Find where the given text appears and provide that cell's center as [x, y] coordinate. 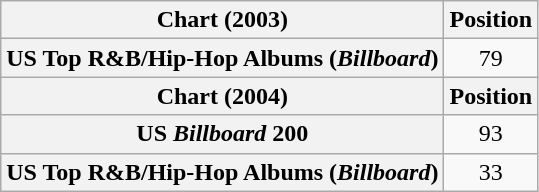
US Billboard 200 [222, 134]
33 [491, 172]
79 [491, 58]
Chart (2003) [222, 20]
93 [491, 134]
Chart (2004) [222, 96]
